For the text-containing cell, return its midpoint in (x, y) coordinate format. 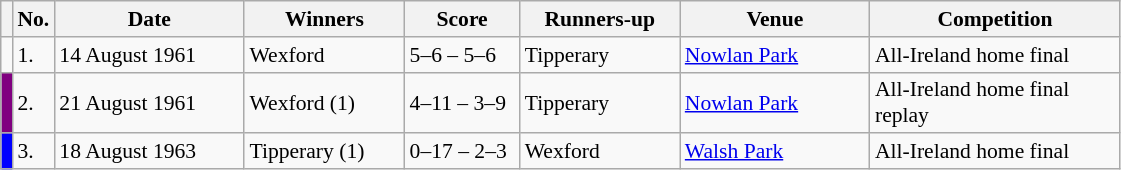
Date (149, 19)
4–11 – 3–9 (462, 102)
No. (33, 19)
0–17 – 2–3 (462, 152)
Runners-up (600, 19)
3. (33, 152)
5–6 – 5–6 (462, 55)
14 August 1961 (149, 55)
Score (462, 19)
1. (33, 55)
21 August 1961 (149, 102)
2. (33, 102)
Competition (995, 19)
18 August 1963 (149, 152)
All-Ireland home final replay (995, 102)
Walsh Park (775, 152)
Venue (775, 19)
Wexford (1) (324, 102)
Tipperary (1) (324, 152)
Winners (324, 19)
